For the text-containing cell, return its midpoint in (x, y) coordinate format. 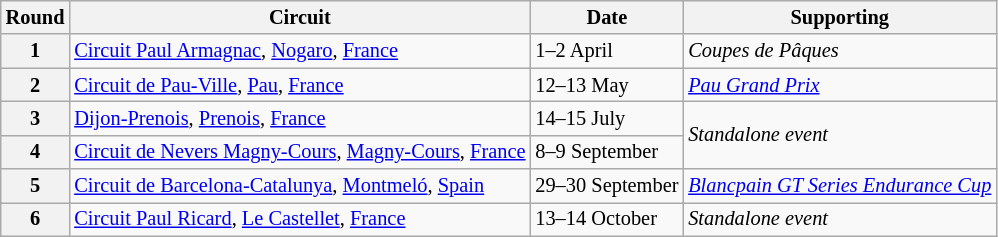
Circuit de Pau-Ville, Pau, France (300, 85)
Circuit Paul Armagnac, Nogaro, France (300, 51)
Circuit de Nevers Magny-Cours, Magny-Cours, France (300, 152)
2 (36, 85)
13–14 October (606, 219)
1–2 April (606, 51)
14–15 July (606, 118)
8–9 September (606, 152)
5 (36, 186)
3 (36, 118)
Blancpain GT Series Endurance Cup (840, 186)
Dijon-Prenois, Prenois, France (300, 118)
Round (36, 17)
Circuit (300, 17)
29–30 September (606, 186)
Circuit Paul Ricard, Le Castellet, France (300, 219)
6 (36, 219)
12–13 May (606, 85)
Date (606, 17)
Circuit de Barcelona-Catalunya, Montmeló, Spain (300, 186)
Coupes de Pâques (840, 51)
1 (36, 51)
4 (36, 152)
Pau Grand Prix (840, 85)
Supporting (840, 17)
